Provide the (x, y) coordinate of the cell's center where the given text is located.  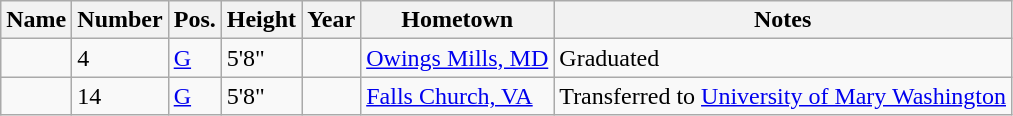
Graduated (783, 58)
Notes (783, 20)
14 (120, 96)
Falls Church, VA (458, 96)
Transferred to University of Mary Washington (783, 96)
Hometown (458, 20)
4 (120, 58)
Pos. (194, 20)
Name (36, 20)
Number (120, 20)
Year (332, 20)
Height (261, 20)
Owings Mills, MD (458, 58)
